Return the (x, y) coordinate for the center point of the cell that contains the specified text.  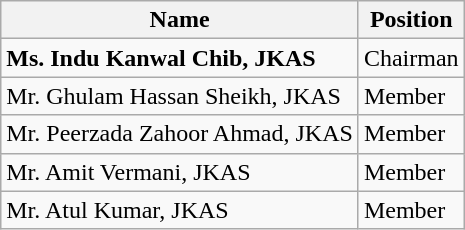
Mr. Ghulam Hassan Sheikh, JKAS (180, 96)
Mr. Amit Vermani, JKAS (180, 172)
Ms. Indu Kanwal Chib, JKAS (180, 58)
Mr. Atul Kumar, JKAS (180, 210)
Name (180, 20)
Position (411, 20)
Mr. Peerzada Zahoor Ahmad, JKAS (180, 134)
Chairman (411, 58)
